Search for the cell housing the specified text and yield its (x, y) center coordinate. 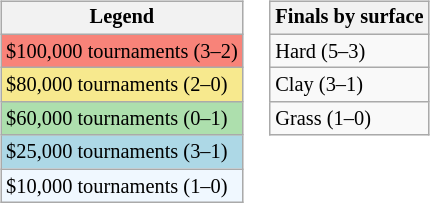
Hard (5–3) (349, 51)
$80,000 tournaments (2–0) (122, 85)
$10,000 tournaments (1–0) (122, 186)
Clay (3–1) (349, 85)
$100,000 tournaments (3–2) (122, 51)
Legend (122, 18)
Grass (1–0) (349, 119)
Finals by surface (349, 18)
$60,000 tournaments (0–1) (122, 119)
$25,000 tournaments (3–1) (122, 152)
